Pinpoint the cell where the given text exists, returning its [x, y] midpoint coordinate. 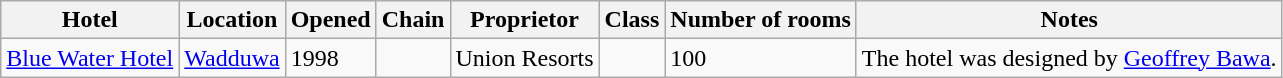
100 [761, 58]
Union Resorts [524, 58]
Notes [1069, 20]
Chain [413, 20]
Location [232, 20]
Number of rooms [761, 20]
Wadduwa [232, 58]
Hotel [90, 20]
Proprietor [524, 20]
Opened [330, 20]
Class [632, 20]
The hotel was designed by Geoffrey Bawa. [1069, 58]
1998 [330, 58]
Blue Water Hotel [90, 58]
